Pinpoint the cell where the given text exists, returning its [X, Y] midpoint coordinate. 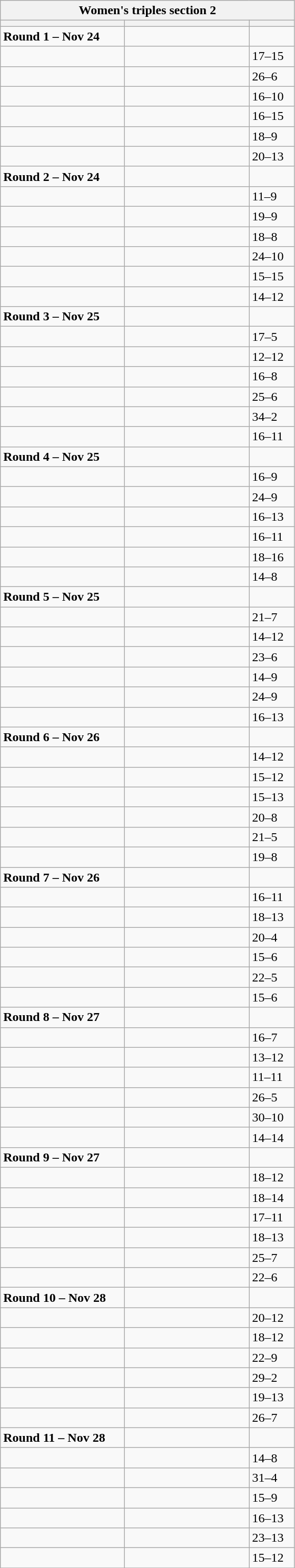
19–8 [272, 857]
20–4 [272, 937]
18–16 [272, 557]
26–5 [272, 1097]
11–11 [272, 1077]
26–7 [272, 1418]
29–2 [272, 1378]
Round 3 – Nov 25 [63, 317]
20–8 [272, 817]
15–9 [272, 1498]
24–10 [272, 257]
20–12 [272, 1318]
Round 6 – Nov 26 [63, 737]
22–6 [272, 1278]
17–15 [272, 56]
Women's triples section 2 [147, 11]
25–7 [272, 1258]
19–9 [272, 216]
18–8 [272, 236]
16–10 [272, 96]
16–8 [272, 377]
18–14 [272, 1198]
23–13 [272, 1538]
21–7 [272, 617]
14–14 [272, 1137]
Round 7 – Nov 26 [63, 877]
26–6 [272, 76]
15–15 [272, 277]
16–9 [272, 477]
15–13 [272, 797]
11–9 [272, 196]
Round 11 – Nov 28 [63, 1438]
25–6 [272, 397]
Round 9 – Nov 27 [63, 1157]
31–4 [272, 1478]
Round 5 – Nov 25 [63, 597]
13–12 [272, 1057]
Round 4 – Nov 25 [63, 457]
21–5 [272, 837]
14–9 [272, 677]
19–13 [272, 1398]
20–13 [272, 156]
23–6 [272, 657]
18–9 [272, 136]
17–5 [272, 337]
16–7 [272, 1037]
Round 2 – Nov 24 [63, 176]
Round 1 – Nov 24 [63, 36]
12–12 [272, 357]
Round 8 – Nov 27 [63, 1017]
22–9 [272, 1358]
22–5 [272, 977]
17–11 [272, 1218]
30–10 [272, 1117]
Round 10 – Nov 28 [63, 1298]
16–15 [272, 116]
34–2 [272, 417]
